Scan for the cell matching the given text and deliver its [x, y] coordinate at center. 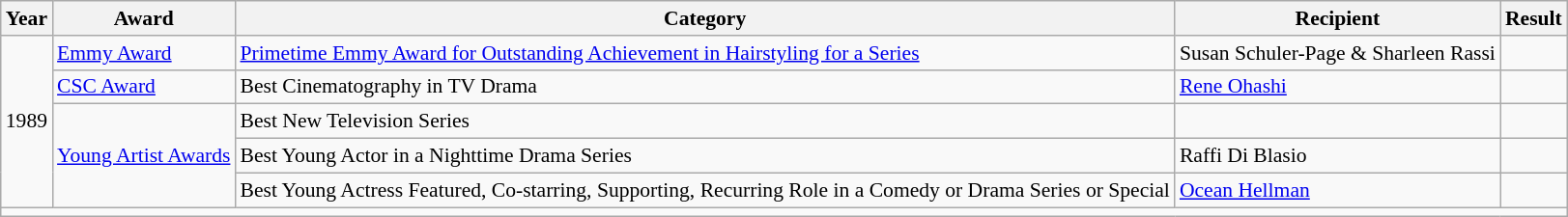
Rene Ohashi [1337, 87]
Susan Schuler-Page & Sharleen Rassi [1337, 53]
Ocean Hellman [1337, 190]
Best Cinematography in TV Drama [705, 87]
Best New Television Series [705, 122]
Award [143, 18]
1989 [27, 122]
Emmy Award [143, 53]
Best Young Actor in a Nighttime Drama Series [705, 156]
Result [1534, 18]
Best Young Actress Featured, Co-starring, Supporting, Recurring Role in a Comedy or Drama Series or Special [705, 190]
Young Artist Awards [143, 156]
Recipient [1337, 18]
Category [705, 18]
Primetime Emmy Award for Outstanding Achievement in Hairstyling for a Series [705, 53]
Year [27, 18]
CSC Award [143, 87]
Raffi Di Blasio [1337, 156]
